Find where the given text appears and provide that cell's center as [X, Y] coordinate. 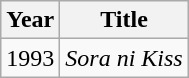
Sora ni Kiss [124, 58]
1993 [30, 58]
Title [124, 20]
Year [30, 20]
